Find where the given text appears and provide that cell's center as (X, Y) coordinate. 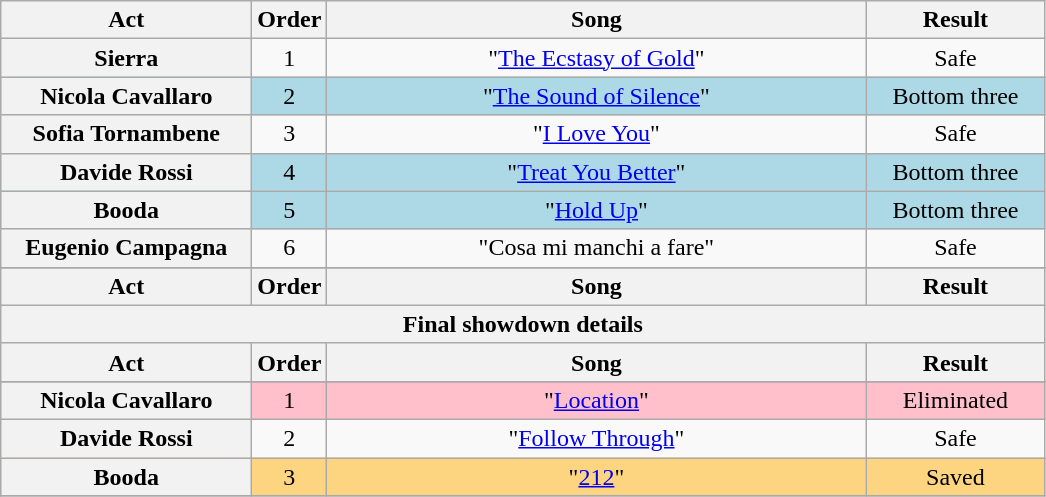
"I Love You" (596, 134)
5 (290, 210)
Saved (956, 477)
"212" (596, 477)
"Treat You Better" (596, 172)
"Cosa mi manchi a fare" (596, 248)
"The Ecstasy of Gold" (596, 58)
4 (290, 172)
Eugenio Campagna (126, 248)
Sofia Tornambene (126, 134)
Final showdown details (523, 324)
Eliminated (956, 400)
"Location" (596, 400)
6 (290, 248)
"Hold Up" (596, 210)
"The Sound of Silence" (596, 96)
Sierra (126, 58)
"Follow Through" (596, 438)
